Scan for the cell matching the given text and deliver its (x, y) coordinate at center. 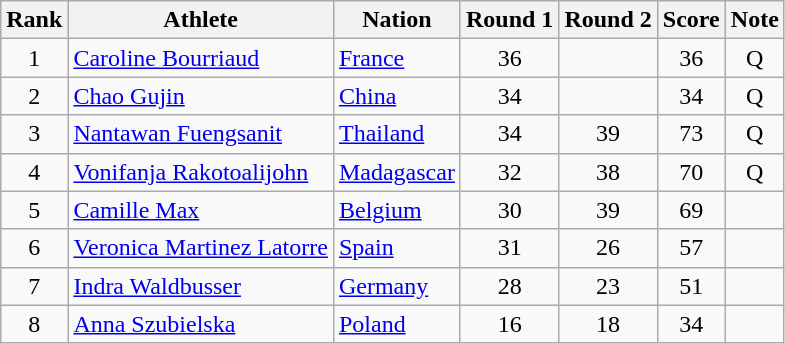
6 (34, 248)
Round 1 (509, 20)
5 (34, 210)
Camille Max (201, 210)
70 (691, 172)
Madagascar (396, 172)
Round 2 (608, 20)
51 (691, 286)
Anna Szubielska (201, 324)
Vonifanja Rakotoalijohn (201, 172)
57 (691, 248)
26 (608, 248)
23 (608, 286)
32 (509, 172)
Nation (396, 20)
Score (691, 20)
Rank (34, 20)
30 (509, 210)
69 (691, 210)
Caroline Bourriaud (201, 58)
Note (754, 20)
China (396, 96)
Chao Gujin (201, 96)
France (396, 58)
18 (608, 324)
Indra Waldbusser (201, 286)
2 (34, 96)
16 (509, 324)
31 (509, 248)
28 (509, 286)
7 (34, 286)
3 (34, 134)
Belgium (396, 210)
Nantawan Fuengsanit (201, 134)
73 (691, 134)
Veronica Martinez Latorre (201, 248)
Thailand (396, 134)
Germany (396, 286)
1 (34, 58)
38 (608, 172)
Athlete (201, 20)
4 (34, 172)
8 (34, 324)
Poland (396, 324)
Spain (396, 248)
